Capture the cell that displays the provided text and extract its [X, Y] central coordinate. 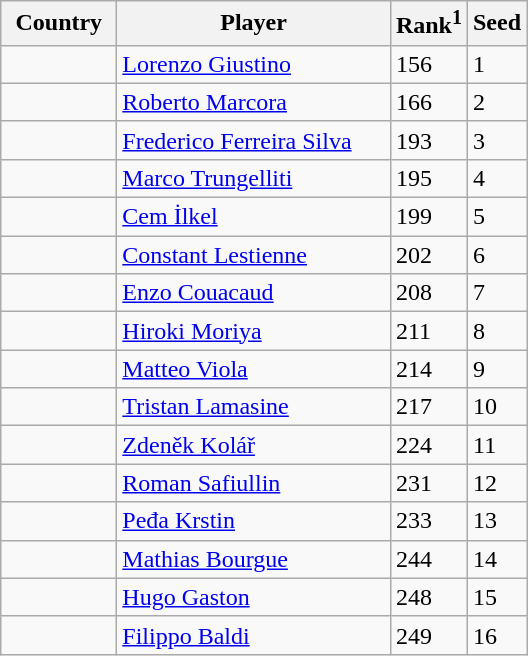
Roberto Marcora [254, 102]
Frederico Ferreira Silva [254, 140]
249 [428, 635]
Player [254, 24]
Enzo Couacaud [254, 293]
12 [496, 483]
5 [496, 217]
244 [428, 559]
8 [496, 331]
Lorenzo Giustino [254, 64]
195 [428, 178]
Seed [496, 24]
Tristan Lamasine [254, 407]
15 [496, 597]
Roman Safiullin [254, 483]
3 [496, 140]
224 [428, 445]
11 [496, 445]
14 [496, 559]
Constant Lestienne [254, 255]
1 [496, 64]
9 [496, 369]
10 [496, 407]
202 [428, 255]
156 [428, 64]
16 [496, 635]
211 [428, 331]
Country [59, 24]
13 [496, 521]
Peđa Krstin [254, 521]
193 [428, 140]
199 [428, 217]
Hiroki Moriya [254, 331]
166 [428, 102]
248 [428, 597]
Marco Trungelliti [254, 178]
Hugo Gaston [254, 597]
233 [428, 521]
214 [428, 369]
6 [496, 255]
Matteo Viola [254, 369]
217 [428, 407]
208 [428, 293]
Filippo Baldi [254, 635]
231 [428, 483]
Rank1 [428, 24]
4 [496, 178]
Zdeněk Kolář [254, 445]
Mathias Bourgue [254, 559]
7 [496, 293]
2 [496, 102]
Cem İlkel [254, 217]
